Find where the given text appears and provide that cell's center as (X, Y) coordinate. 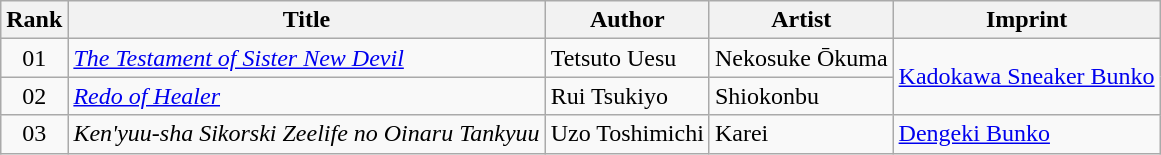
The Testament of Sister New Devil (306, 58)
Imprint (1026, 20)
01 (34, 58)
03 (34, 134)
Nekosuke Ōkuma (801, 58)
Rui Tsukiyo (627, 96)
02 (34, 96)
Redo of Healer (306, 96)
Ken'yuu-sha Sikorski Zeelife no Oinaru Tankyuu (306, 134)
Author (627, 20)
Dengeki Bunko (1026, 134)
Uzo Toshimichi (627, 134)
Shiokonbu (801, 96)
Rank (34, 20)
Artist (801, 20)
Title (306, 20)
Kadokawa Sneaker Bunko (1026, 77)
Karei (801, 134)
Tetsuto Uesu (627, 58)
